For the text-containing cell, return its midpoint in [x, y] coordinate format. 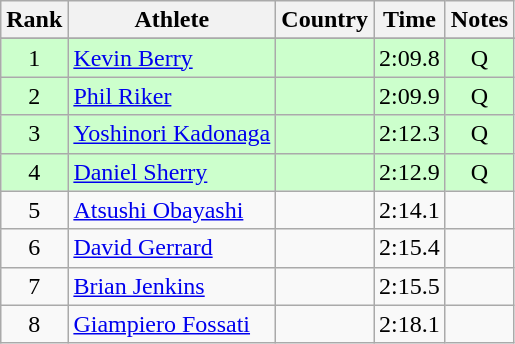
Atsushi Obayashi [172, 210]
Daniel Sherry [172, 172]
David Gerrard [172, 248]
Athlete [172, 20]
4 [34, 172]
1 [34, 58]
2:14.1 [410, 210]
3 [34, 134]
Phil Riker [172, 96]
Giampiero Fossati [172, 324]
2:15.5 [410, 286]
8 [34, 324]
Brian Jenkins [172, 286]
2:15.4 [410, 248]
2:12.9 [410, 172]
Rank [34, 20]
Yoshinori Kadonaga [172, 134]
Country [325, 20]
2:12.3 [410, 134]
6 [34, 248]
Notes [479, 20]
7 [34, 286]
2:09.9 [410, 96]
2 [34, 96]
Kevin Berry [172, 58]
2:18.1 [410, 324]
2:09.8 [410, 58]
Time [410, 20]
5 [34, 210]
